Pinpoint the cell where the given text exists, returning its (x, y) midpoint coordinate. 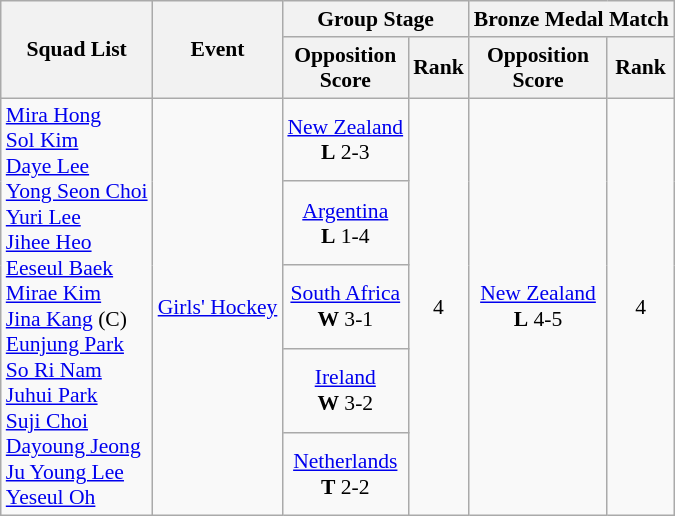
South Africa W 3-1 (345, 307)
Group Stage (375, 19)
Event (218, 50)
Squad List (77, 50)
Ireland W 3-2 (345, 391)
New Zealand L 2-3 (345, 140)
Bronze Medal Match (572, 19)
New Zealand L 4-5 (538, 307)
Argentina L 1-4 (345, 224)
Netherlands T 2-2 (345, 474)
Girls' Hockey (218, 307)
